Capture the cell that displays the provided text and extract its (x, y) central coordinate. 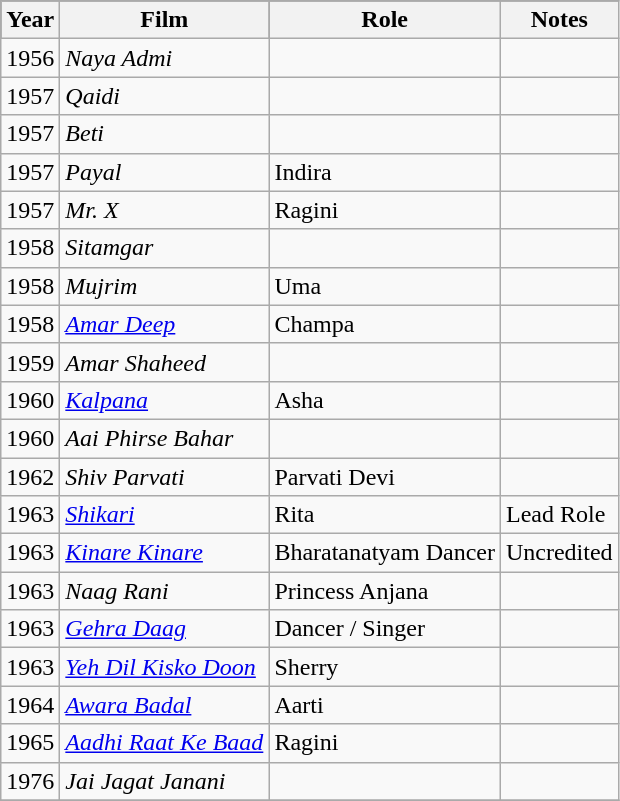
Aai Phirse Bahar (164, 438)
Shiv Parvati (164, 477)
Lead Role (559, 515)
Princess Anjana (385, 591)
Qaidi (164, 96)
Awara Badal (164, 705)
Beti (164, 134)
Mujrim (164, 286)
Dancer / Singer (385, 629)
Kalpana (164, 400)
Jai Jagat Janani (164, 781)
Yeh Dil Kisko Doon (164, 667)
Gehra Daag (164, 629)
1976 (30, 781)
Shikari (164, 515)
Kinare Kinare (164, 553)
Champa (385, 324)
Amar Shaheed (164, 362)
Amar Deep (164, 324)
Film (164, 20)
1962 (30, 477)
Uncredited (559, 553)
Sherry (385, 667)
1965 (30, 743)
Payal (164, 172)
Aadhi Raat Ke Baad (164, 743)
Asha (385, 400)
Naya Admi (164, 58)
Sitamgar (164, 248)
Role (385, 20)
Mr. X (164, 210)
Year (30, 20)
Notes (559, 20)
Parvati Devi (385, 477)
Bharatanatyam Dancer (385, 553)
Uma (385, 286)
1959 (30, 362)
Aarti (385, 705)
1964 (30, 705)
1956 (30, 58)
Naag Rani (164, 591)
Rita (385, 515)
Indira (385, 172)
